Provide the [x, y] coordinate of the cell's center where the given text is located.  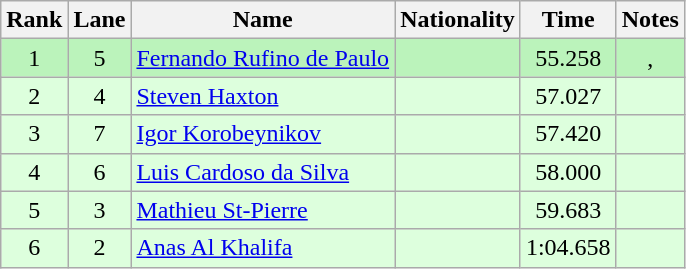
Fernando Rufino de Paulo [263, 58]
Time [568, 20]
57.027 [568, 96]
Igor Korobeynikov [263, 134]
55.258 [568, 58]
Notes [650, 20]
Luis Cardoso da Silva [263, 172]
Anas Al Khalifa [263, 248]
7 [100, 134]
Name [263, 20]
1:04.658 [568, 248]
Steven Haxton [263, 96]
Lane [100, 20]
57.420 [568, 134]
Rank [34, 20]
59.683 [568, 210]
Mathieu St-Pierre [263, 210]
, [650, 58]
58.000 [568, 172]
Nationality [458, 20]
1 [34, 58]
